Identify which cell holds the provided text, then report its (x, y) central coordinate. 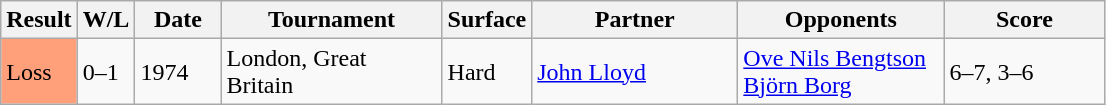
London, Great Britain (332, 72)
Tournament (332, 20)
W/L (106, 20)
Partner (635, 20)
Date (178, 20)
6–7, 3–6 (1024, 72)
Ove Nils Bengtson Björn Borg (841, 72)
Score (1024, 20)
1974 (178, 72)
Surface (487, 20)
Loss (39, 72)
John Lloyd (635, 72)
Opponents (841, 20)
0–1 (106, 72)
Result (39, 20)
Hard (487, 72)
